Determine the (x, y) coordinate at the center of the cell enclosing the given text.  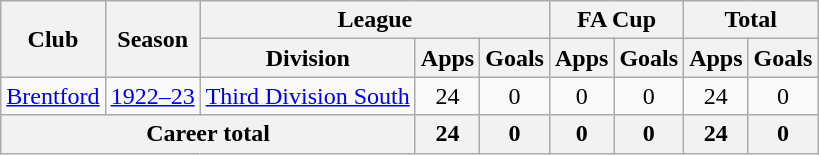
Division (308, 58)
Career total (208, 134)
Total (751, 20)
Third Division South (308, 96)
Season (152, 39)
League (374, 20)
1922–23 (152, 96)
Brentford (53, 96)
FA Cup (616, 20)
Club (53, 39)
